Extract the [X, Y] coordinate from the center of the cell holding the provided text.  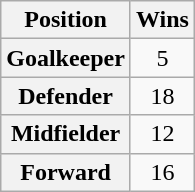
Goalkeeper [66, 58]
16 [162, 172]
18 [162, 96]
Forward [66, 172]
Defender [66, 96]
Wins [162, 20]
Midfielder [66, 134]
Position [66, 20]
12 [162, 134]
5 [162, 58]
